Provide the [x, y] coordinate of the cell's center where the given text is located.  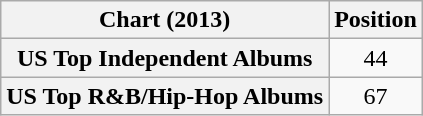
US Top Independent Albums [165, 58]
US Top R&B/Hip-Hop Albums [165, 96]
Position [376, 20]
44 [376, 58]
67 [376, 96]
Chart (2013) [165, 20]
